Return the [x, y] coordinate for the center point of the cell that contains the specified text.  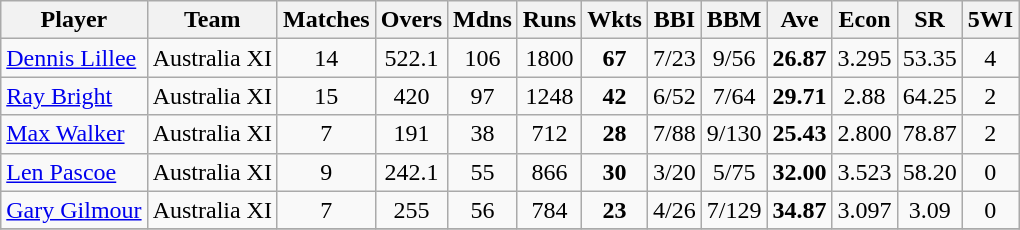
712 [549, 134]
BBI [674, 20]
106 [483, 58]
56 [483, 210]
58.20 [930, 172]
55 [483, 172]
Team [212, 20]
78.87 [930, 134]
15 [326, 96]
866 [549, 172]
784 [549, 210]
Wkts [615, 20]
29.71 [800, 96]
53.35 [930, 58]
3.295 [864, 58]
5WI [990, 20]
32.00 [800, 172]
9 [326, 172]
SR [930, 20]
Mdns [483, 20]
Dennis Lillee [74, 58]
30 [615, 172]
Ray Bright [74, 96]
3.523 [864, 172]
3.097 [864, 210]
34.87 [800, 210]
Matches [326, 20]
9/56 [734, 58]
Econ [864, 20]
Ave [800, 20]
23 [615, 210]
67 [615, 58]
14 [326, 58]
1800 [549, 58]
5/75 [734, 172]
7/129 [734, 210]
191 [411, 134]
97 [483, 96]
242.1 [411, 172]
Runs [549, 20]
Gary Gilmour [74, 210]
28 [615, 134]
Len Pascoe [74, 172]
522.1 [411, 58]
7/23 [674, 58]
2.88 [864, 96]
7/64 [734, 96]
Max Walker [74, 134]
420 [411, 96]
1248 [549, 96]
2.800 [864, 134]
255 [411, 210]
25.43 [800, 134]
38 [483, 134]
3/20 [674, 172]
7/88 [674, 134]
64.25 [930, 96]
4 [990, 58]
42 [615, 96]
26.87 [800, 58]
Overs [411, 20]
3.09 [930, 210]
BBM [734, 20]
9/130 [734, 134]
6/52 [674, 96]
Player [74, 20]
4/26 [674, 210]
